Locate the cell with the specified text and output its (x, y) center coordinate. 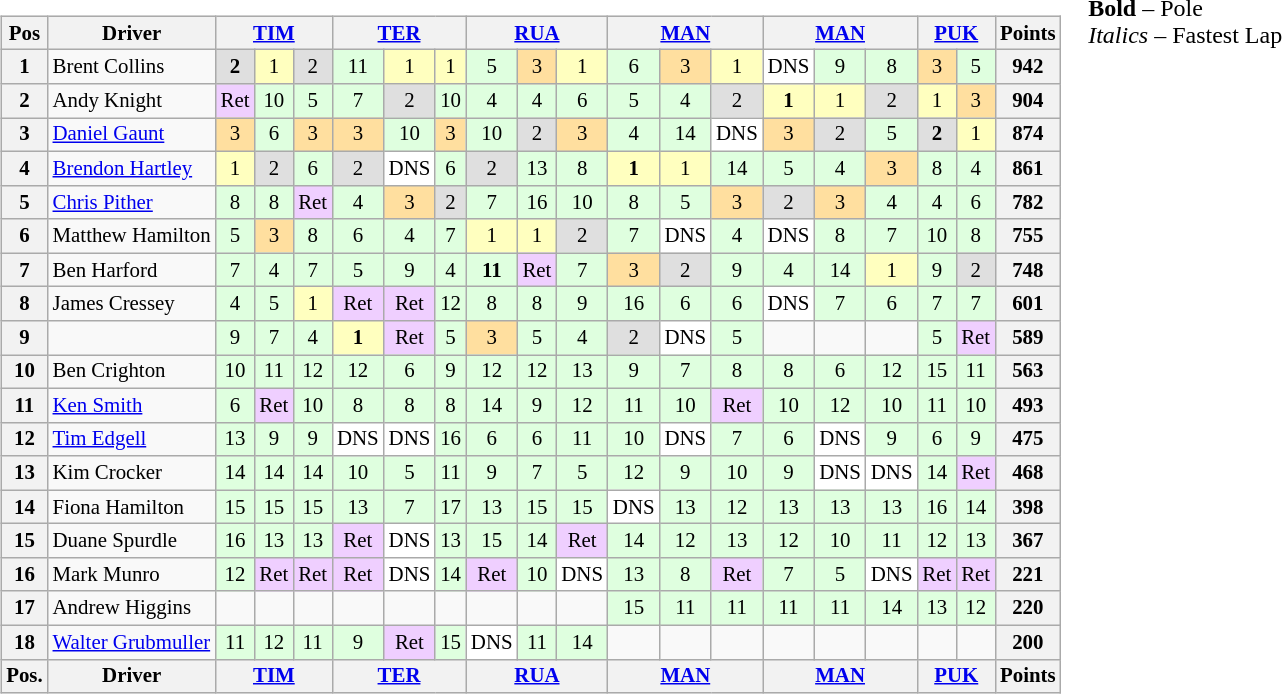
Duane Spurdle (132, 541)
Ken Smith (132, 405)
493 (1028, 405)
200 (1028, 642)
James Cressey (132, 304)
Kim Crocker (132, 473)
475 (1028, 439)
221 (1028, 575)
Fiona Hamilton (132, 507)
563 (1028, 372)
861 (1028, 168)
Mark Munro (132, 575)
Andrew Higgins (132, 608)
Ben Crighton (132, 372)
Pos (24, 33)
874 (1028, 135)
Pos. (24, 676)
Brent Collins (132, 67)
601 (1028, 304)
18 (24, 642)
904 (1028, 101)
589 (1028, 338)
Walter Grubmuller (132, 642)
220 (1028, 608)
Matthew Hamilton (132, 236)
Brendon Hartley (132, 168)
942 (1028, 67)
Tim Edgell (132, 439)
Andy Knight (132, 101)
Daniel Gaunt (132, 135)
Ben Harford (132, 270)
782 (1028, 202)
748 (1028, 270)
Chris Pither (132, 202)
468 (1028, 473)
755 (1028, 236)
398 (1028, 507)
367 (1028, 541)
